Pinpoint the cell where the given text exists, returning its [x, y] midpoint coordinate. 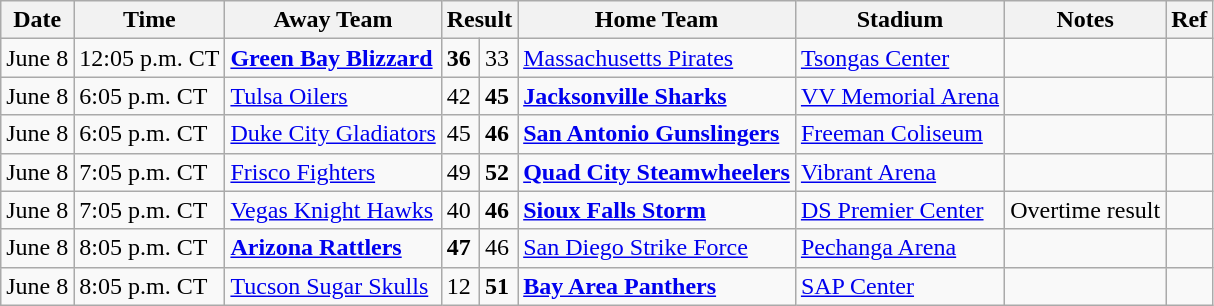
Quad City Steamwheelers [657, 172]
12 [460, 286]
Stadium [900, 20]
Notes [1086, 20]
Date [38, 20]
51 [498, 286]
12:05 p.m. CT [150, 58]
San Diego Strike Force [657, 248]
49 [460, 172]
Jacksonville Sharks [657, 96]
Home Team [657, 20]
Ref [1190, 20]
VV Memorial Arena [900, 96]
SAP Center [900, 286]
Frisco Fighters [333, 172]
Vegas Knight Hawks [333, 210]
Tsongas Center [900, 58]
Away Team [333, 20]
33 [498, 58]
Green Bay Blizzard [333, 58]
Overtime result [1086, 210]
Massachusetts Pirates [657, 58]
DS Premier Center [900, 210]
Pechanga Arena [900, 248]
40 [460, 210]
Arizona Rattlers [333, 248]
Bay Area Panthers [657, 286]
San Antonio Gunslingers [657, 134]
Duke City Gladiators [333, 134]
Tucson Sugar Skulls [333, 286]
42 [460, 96]
Result [479, 20]
52 [498, 172]
Sioux Falls Storm [657, 210]
Vibrant Arena [900, 172]
Time [150, 20]
36 [460, 58]
Tulsa Oilers [333, 96]
47 [460, 248]
Freeman Coliseum [900, 134]
